Return [x, y] of the center of cell containing provided text 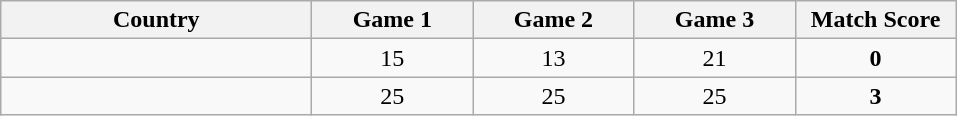
3 [876, 96]
0 [876, 58]
Match Score [876, 20]
13 [554, 58]
Game 3 [714, 20]
21 [714, 58]
Country [156, 20]
15 [392, 58]
Game 2 [554, 20]
Game 1 [392, 20]
